Determine the [x, y] coordinate at the center of the cell enclosing the given text.  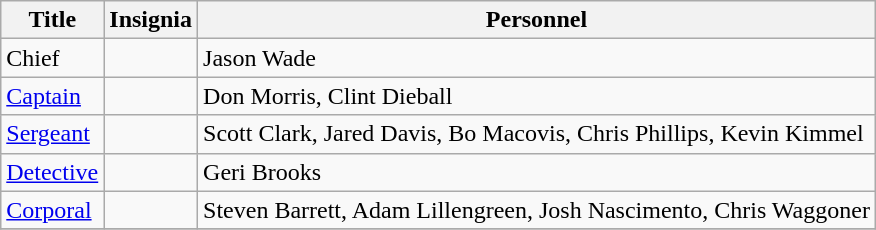
Title [52, 20]
Personnel [537, 20]
Corporal [52, 210]
Detective [52, 172]
Don Morris, Clint Dieball [537, 96]
Geri Brooks [537, 172]
Sergeant [52, 134]
Jason Wade [537, 58]
Steven Barrett, Adam Lillengreen, Josh Nascimento, Chris Waggoner [537, 210]
Insignia [151, 20]
Captain [52, 96]
Scott Clark, Jared Davis, Bo Macovis, Chris Phillips, Kevin Kimmel [537, 134]
Chief [52, 58]
